Capture the cell that displays the provided text and extract its [x, y] central coordinate. 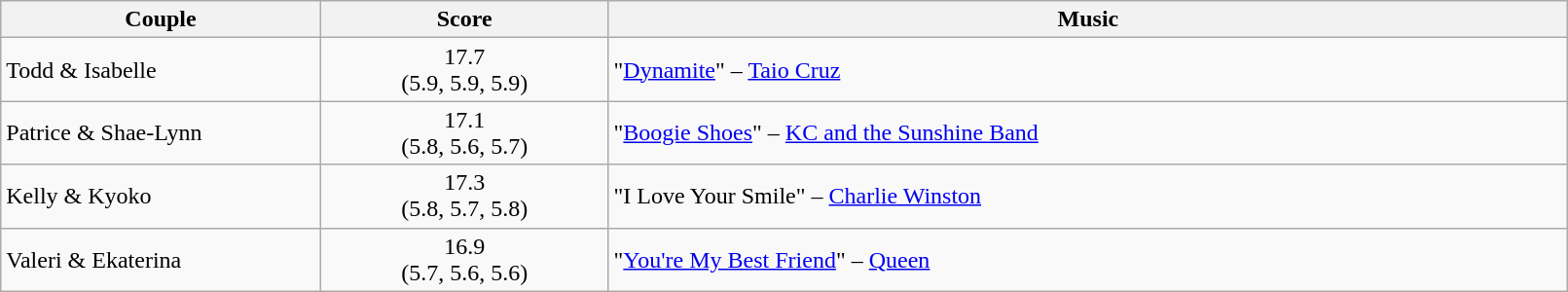
Music [1088, 19]
17.1 (5.8, 5.6, 5.7) [464, 132]
Couple [162, 19]
Todd & Isabelle [162, 70]
16.9 (5.7, 5.6, 5.6) [464, 259]
17.3 (5.8, 5.7, 5.8) [464, 197]
"You're My Best Friend" – Queen [1088, 259]
Kelly & Kyoko [162, 197]
"Dynamite" – Taio Cruz [1088, 70]
"Boogie Shoes" – KC and the Sunshine Band [1088, 132]
Patrice & Shae-Lynn [162, 132]
Valeri & Ekaterina [162, 259]
Score [464, 19]
17.7 (5.9, 5.9, 5.9) [464, 70]
"I Love Your Smile" – Charlie Winston [1088, 197]
